Return the [x, y] coordinate for the center point of the cell that contains the specified text.  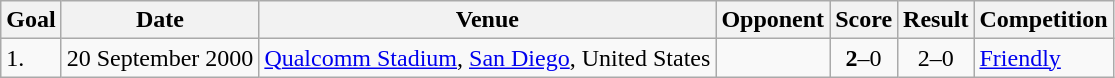
Score [864, 20]
Goal [31, 20]
Date [160, 20]
20 September 2000 [160, 58]
Result [936, 20]
Competition [1044, 20]
Venue [488, 20]
Qualcomm Stadium, San Diego, United States [488, 58]
Opponent [773, 20]
Friendly [1044, 58]
1. [31, 58]
